Find where the given text appears and provide that cell's center as [X, Y] coordinate. 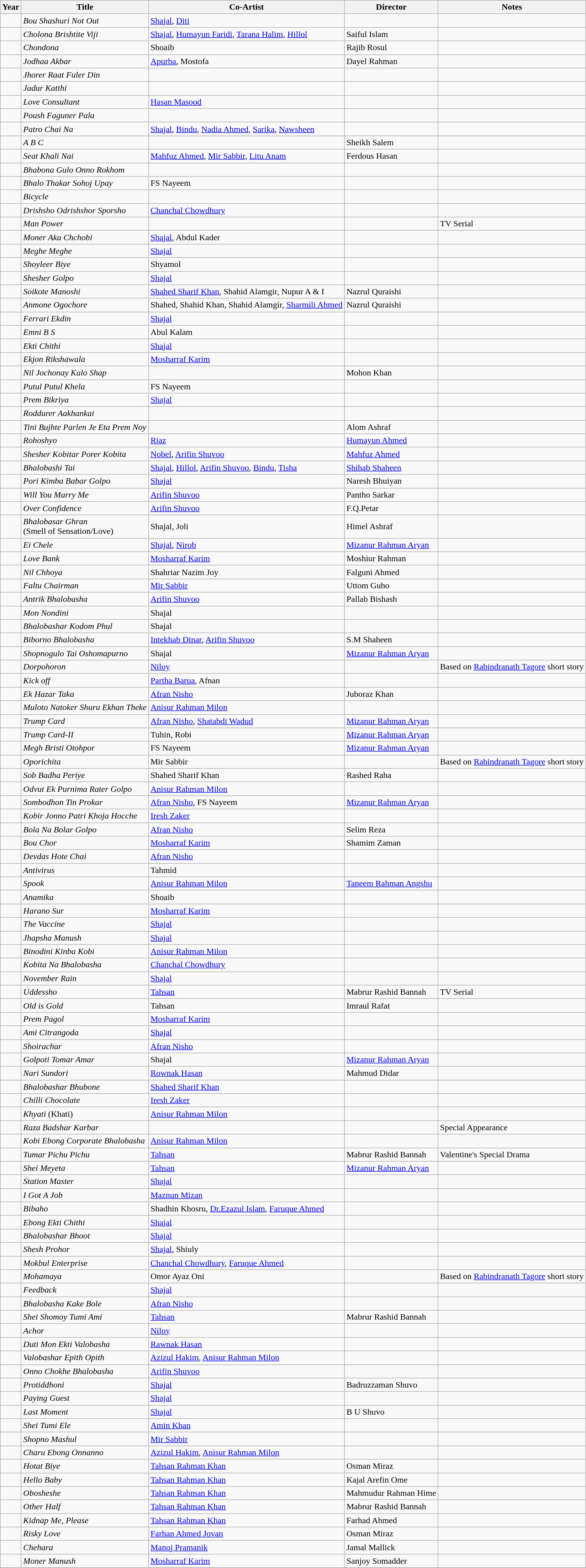
Title [85, 7]
Amin Khan [246, 1425]
Uttom Guho [391, 585]
Faltu Chairman [85, 585]
Onno Chokhe Bhalobasha [85, 1371]
Nari Sundori [85, 1073]
Imraul Rafat [391, 1005]
Tini Bujhte Parlen Je Eta Prem Noy [85, 427]
Apurba, Mostofa [246, 61]
Year [11, 7]
Seat Khali Nai [85, 156]
Alom Ashraf [391, 427]
Bibaho [85, 1209]
Shei Tumi Ele [85, 1425]
Shyamol [246, 264]
Over Confidence [85, 508]
Prem Pagol [85, 1019]
Bhalobashar Bhubone [85, 1087]
Bicycle [85, 197]
Bhalo Thakar Sohoj Upay [85, 183]
Bola Na Bolar Golpo [85, 830]
Nil Jochonay Kalo Shap [85, 373]
Nil Chhoya [85, 572]
Nobel, Arifin Shuvoo [246, 454]
Special Appearance [512, 1127]
Bhalobashar Kodom Phul [85, 626]
Protiddhoni [85, 1385]
Moshiur Rahman [391, 558]
Sob Badha Periye [85, 775]
Putul Putul Khela [85, 386]
Selim Reza [391, 830]
Ferdous Hasan [391, 156]
Anmone Ogochore [85, 305]
Golpoti Tomar Amar [85, 1060]
Shahed, Shahid Khan, Shahid Alamgir, Sharmili Ahmed [246, 305]
Kidnap Me, Please [85, 1520]
Chilli Chocolate [85, 1100]
Antrik Bhalobasha [85, 599]
Mahmudur Rahman Hime [391, 1493]
Tumar Pichu Pichu [85, 1154]
Mon Nondini [85, 612]
Shajal, Humayun Faridi, Tarana Halim, Hillol [246, 34]
I Got A Job [85, 1195]
Chondona [85, 48]
Maznun Mizan [246, 1195]
Cholona Brishtite Viji [85, 34]
Shesher Kobitar Porer Kobita [85, 454]
Juboraz Khan [391, 694]
Will You Marry Me [85, 495]
Kick off [85, 680]
Intekhab Dinar, Arifin Shuvoo [246, 640]
Sombodhon Tin Prokar [85, 802]
Jhapsha Manush [85, 938]
Partha Barua, Afnan [246, 680]
Man Power [85, 224]
A B C [85, 142]
Ebong Ekti Chithi [85, 1222]
Sheikh Salem [391, 142]
Falguni Ahmed [391, 572]
Director [391, 7]
Shajal, Abdul Kader [246, 237]
Bhalobashi Tai [85, 468]
Bhabona Gulo Onno Rokhom [85, 170]
Shopno Mashul [85, 1439]
Chanchal Chowdhury, Faruque Ahmed [246, 1263]
Drishsho Odrishshor Sporsho [85, 210]
Shajal, Joli [246, 527]
Trump Card-II [85, 735]
Saiful Islam [391, 34]
Muloto Natoker Shuru Ekhan Theke [85, 707]
Spook [85, 884]
Anamika [85, 897]
Khyati (Khati) [85, 1114]
Hasan Masood [246, 102]
Shamim Zaman [391, 843]
S.M Shaheen [391, 640]
Ei Chele [85, 545]
November Rain [85, 978]
Bou Chor [85, 843]
Poush Faguner Pala [85, 115]
Oporichita [85, 762]
Farhad Ahmed [391, 1520]
Abul Kalam [246, 332]
Shopnogulo Tai Oshomapurno [85, 653]
Roddurer Aakhankai [85, 414]
Devdas Hote Chai [85, 857]
Dorpohoron [85, 667]
Shajal, Shiuly [246, 1249]
Shajal, Diti [246, 21]
Shadhin Khosru, Dr.Ezazul Islam, Faruque Ahmed [246, 1209]
Riaz [246, 441]
Jamal Mallick [391, 1547]
Bhalobashar Bhoot [85, 1236]
Himel Ashraf [391, 527]
Megh Bristi Otohpor [85, 748]
Ekti Chithi [85, 346]
Prem Bikriya [85, 400]
Mohon Khan [391, 373]
Paying Guest [85, 1398]
Harano Sur [85, 911]
Omor Ayaz Oni [246, 1277]
Station Master [85, 1182]
Soikote Manoshi [85, 291]
Co-Artist [246, 7]
Afran Nisho, FS Nayeem [246, 802]
Afran Nisho, Shatabdi Wadud [246, 721]
Rohoshyo [85, 441]
Other Half [85, 1507]
Bhalobasar Ghran(Smell of Sensation/Love) [85, 527]
Emni B S [85, 332]
Notes [512, 7]
Charu Ebong Onnanno [85, 1452]
Shei Shomoy Tumi Ami [85, 1317]
Ek Hazar Taka [85, 694]
Shajal, Hillol, Arifin Shuvoo, Bindu, Tisha [246, 468]
Binodini Kinba Kobi [85, 951]
Farhan Ahmed Jovan [246, 1534]
Kobi Ebong Corporate Bhalobasha [85, 1141]
Bhalobasha Kake Bole [85, 1304]
Shajal, Nirob [246, 545]
Ekjon Rikshawala [85, 359]
Pallab Bishash [391, 599]
Hello Baby [85, 1479]
Shahed Sharif Khan, Shahid Alamgir, Nupur A & I [246, 291]
Sanjoy Somadder [391, 1561]
Rawnak Hasan [246, 1344]
Obosheshe [85, 1493]
Achor [85, 1331]
Kobita Na Bhalobasha [85, 965]
Rashed Raha [391, 775]
Ferrari Ekdin [85, 319]
Naresh Bhuiyan [391, 481]
Love Consultant [85, 102]
Mohamaya [85, 1277]
Mahfuz Ahmed [391, 454]
Badruzzaman Shuvo [391, 1385]
Pori Kimba Babar Golpo [85, 481]
Chehara [85, 1547]
Valentine's Special Drama [512, 1154]
Uddessho [85, 992]
The Vaccine [85, 924]
Moner Aka Chchobi [85, 237]
Feedback [85, 1290]
Shihab Shaheen [391, 468]
Shesh Prohor [85, 1249]
B U Shuvo [391, 1412]
Shei Meyeta [85, 1168]
Tuhin, Robi [246, 735]
Rownak Hasan [246, 1073]
Love Bank [85, 558]
Duti Mon Ekti Valobasha [85, 1344]
Patro Chai Na [85, 129]
Shajal, Bindu, Nadia Ahmed, Sarika, Nawsheen [246, 129]
Taneem Rahman Angshu [391, 884]
Bou Shashuri Not Out [85, 21]
Jhorer Raat Fuler Din [85, 75]
Last Moment [85, 1412]
Rajib Rosul [391, 48]
Biborno Bhalobasha [85, 640]
Risky Love [85, 1534]
Shoyleer Biye [85, 264]
Shesher Golpo [85, 278]
Mahmud Didar [391, 1073]
Humayun Ahmed [391, 441]
Ami Citrangoda [85, 1032]
F.Q.Petar [391, 508]
Moner Manush [85, 1561]
Shoirachar [85, 1046]
Shahriar Nazim Joy [246, 572]
Manoj Pramanik [246, 1547]
Dayel Rahman [391, 61]
Hotat Biye [85, 1466]
Jodhaa Akbar [85, 61]
Meghe Meghe [85, 251]
Antivirus [85, 870]
Mokbul Enterprise [85, 1263]
Kajal Arefin Ome [391, 1479]
Old is Gold [85, 1005]
Valobashar Epith Opith [85, 1358]
Jadur Katthi [85, 88]
Odvut Ek Purnima Rater Golpo [85, 789]
Pantho Sarkar [391, 495]
Trump Card [85, 721]
Kobir Jonno Patri Khoja Hocche [85, 816]
Mahfuz Ahmed, Mir Sabbir, Litu Anam [246, 156]
Raza Badshar Karbar [85, 1127]
Tahmid [246, 870]
